From the cell containing the given text, extract its center point as [X, Y] coordinate. 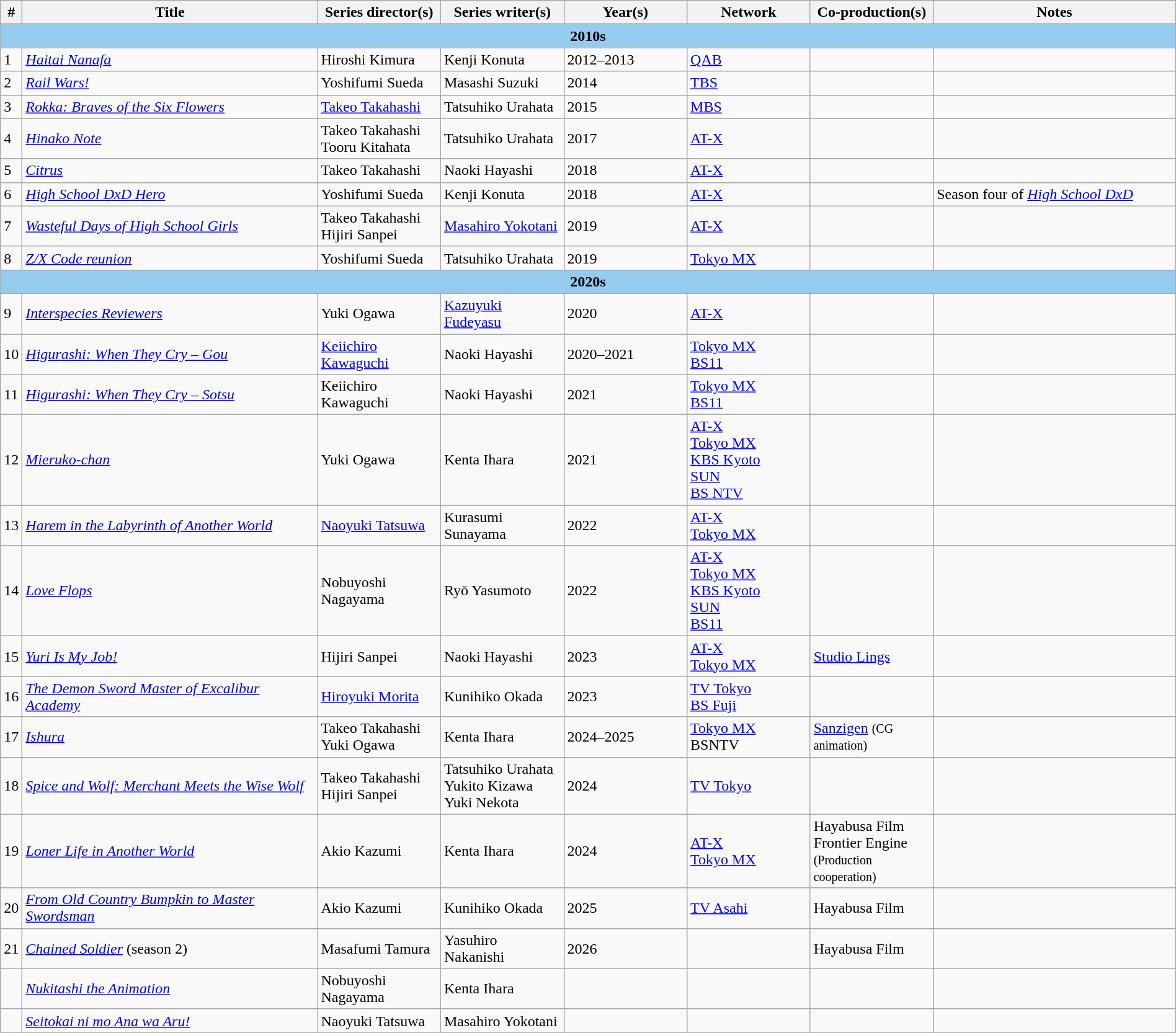
Masafumi Tamura [380, 949]
2012–2013 [625, 60]
Hiroyuki Morita [380, 697]
Harem in the Labyrinth of Another World [170, 526]
Mieruko-chan [170, 460]
Love Flops [170, 591]
18 [11, 786]
21 [11, 949]
The Demon Sword Master of Excalibur Academy [170, 697]
Year(s) [625, 12]
16 [11, 697]
Series director(s) [380, 12]
Sanzigen (CG animation) [872, 737]
12 [11, 460]
Haitai Nanafa [170, 60]
Studio Lings [872, 656]
MBS [749, 107]
10 [11, 353]
Higurashi: When They Cry – Sotsu [170, 394]
15 [11, 656]
Rokka: Braves of the Six Flowers [170, 107]
Ishura [170, 737]
Higurashi: When They Cry – Gou [170, 353]
Hijiri Sanpei [380, 656]
Title [170, 12]
AT-XTokyo MXKBS KyotoSUNBS NTV [749, 460]
Wasteful Days of High School Girls [170, 226]
Takeo TakahashiTooru Kitahata [380, 139]
2020 [625, 314]
High School DxD Hero [170, 194]
AT-XTokyo MXKBS KyotoSUNBS11 [749, 591]
Hinako Note [170, 139]
From Old Country Bumpkin to Master Swordsman [170, 908]
8 [11, 258]
Takeo TakahashiYuki Ogawa [380, 737]
QAB [749, 60]
Interspecies Reviewers [170, 314]
17 [11, 737]
3 [11, 107]
11 [11, 394]
Season four of High School DxD [1054, 194]
20 [11, 908]
2026 [625, 949]
5 [11, 171]
2014 [625, 83]
Co-production(s) [872, 12]
TV Tokyo [749, 786]
Notes [1054, 12]
Hayabusa FilmFrontier Engine (Production cooperation) [872, 851]
Tokyo MX [749, 258]
2017 [625, 139]
Chained Soldier (season 2) [170, 949]
TV Asahi [749, 908]
7 [11, 226]
2020s [588, 282]
4 [11, 139]
Kurasumi Sunayama [502, 526]
Seitokai ni mo Ana wa Aru! [170, 1021]
# [11, 12]
Loner Life in Another World [170, 851]
TV TokyoBS Fuji [749, 697]
2015 [625, 107]
Series writer(s) [502, 12]
TBS [749, 83]
Nukitashi the Animation [170, 988]
Hiroshi Kimura [380, 60]
14 [11, 591]
2025 [625, 908]
2010s [588, 36]
2 [11, 83]
Tokyo MXBSNTV [749, 737]
Z/X Code reunion [170, 258]
9 [11, 314]
Network [749, 12]
Rail Wars! [170, 83]
2024–2025 [625, 737]
Tatsuhiko UrahataYukito KizawaYuki Nekota [502, 786]
Ryō Yasumoto [502, 591]
Spice and Wolf: Merchant Meets the Wise Wolf [170, 786]
19 [11, 851]
13 [11, 526]
6 [11, 194]
Yasuhiro Nakanishi [502, 949]
1 [11, 60]
Masashi Suzuki [502, 83]
Yuri Is My Job! [170, 656]
2020–2021 [625, 353]
Kazuyuki Fudeyasu [502, 314]
Citrus [170, 171]
